Provide the (x, y) coordinate of the cell's center where the given text is located.  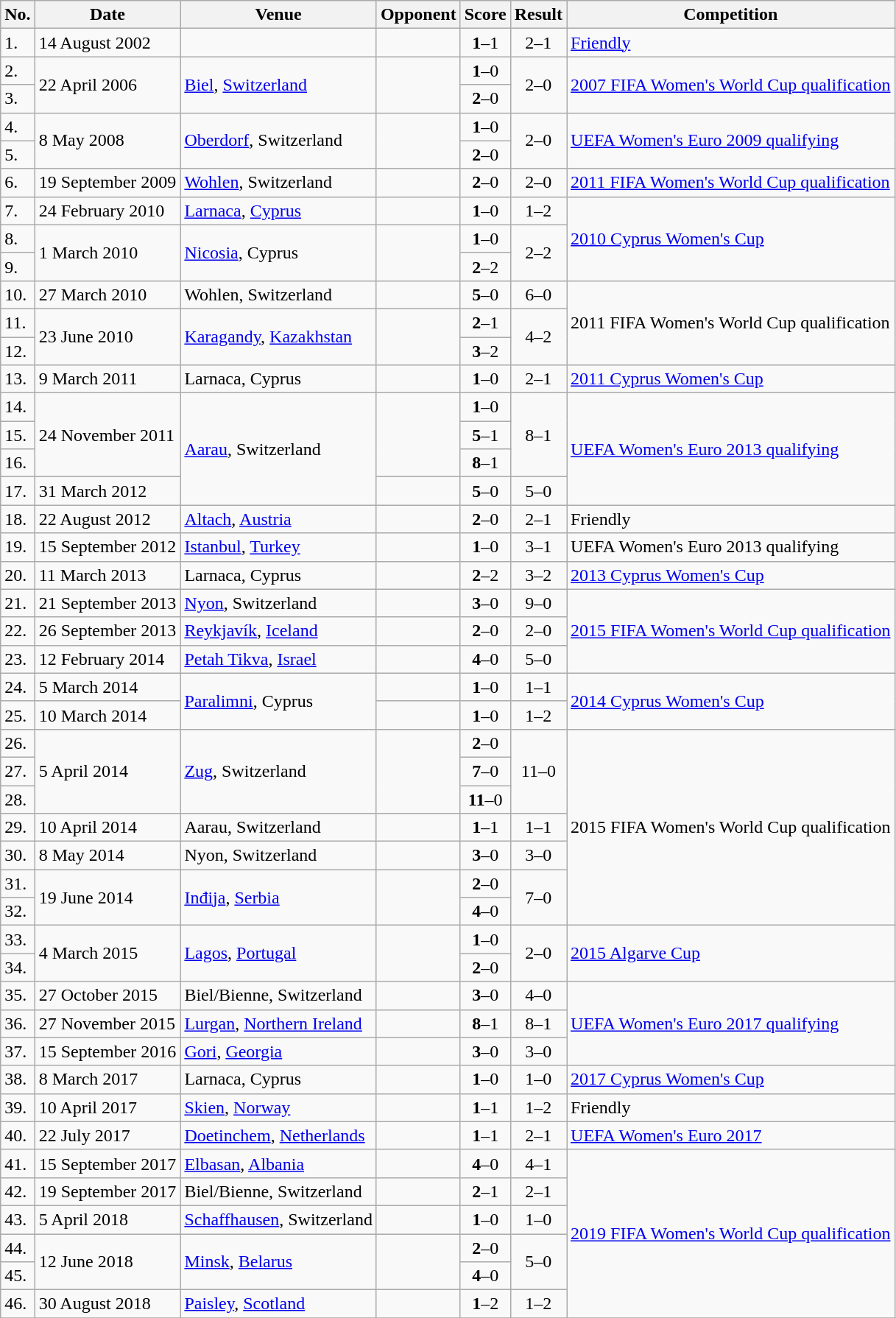
19 September 2017 (107, 1191)
27. (18, 771)
2019 FIFA Women's World Cup qualification (731, 1233)
23 June 2010 (107, 336)
43. (18, 1219)
24 February 2010 (107, 211)
5. (18, 155)
11 March 2013 (107, 575)
44. (18, 1248)
27 November 2015 (107, 1023)
4–1 (538, 1163)
15 September 2017 (107, 1163)
10 March 2014 (107, 715)
39. (18, 1107)
41. (18, 1163)
Score (485, 15)
1 March 2010 (107, 253)
2010 Cyprus Women's Cup (731, 239)
26 September 2013 (107, 631)
Competition (731, 15)
Schaffhausen, Switzerland (278, 1219)
10 April 2014 (107, 828)
Altach, Austria (278, 519)
4–2 (538, 336)
Zug, Switzerland (278, 771)
5–1 (485, 435)
17. (18, 491)
12. (18, 351)
19 September 2009 (107, 183)
Date (107, 15)
28. (18, 799)
42. (18, 1191)
33. (18, 940)
14. (18, 407)
Doetinchem, Netherlands (278, 1135)
Petah Tikva, Israel (278, 659)
9–0 (538, 603)
Inđija, Serbia (278, 898)
Lurgan, Northern Ireland (278, 1023)
18. (18, 519)
12 June 2018 (107, 1262)
1. (18, 43)
2014 Cyprus Women's Cup (731, 701)
Elbasan, Albania (278, 1163)
22 August 2012 (107, 519)
7. (18, 211)
2011 Cyprus Women's Cup (731, 379)
6–0 (538, 295)
Gori, Georgia (278, 1051)
19 June 2014 (107, 898)
31. (18, 884)
UEFA Women's Euro 2017 (731, 1135)
No. (18, 15)
Opponent (418, 15)
3–1 (538, 547)
Minsk, Belarus (278, 1262)
2017 Cyprus Women's Cup (731, 1079)
25. (18, 715)
Oberdorf, Switzerland (278, 141)
9 March 2011 (107, 379)
10. (18, 295)
2013 Cyprus Women's Cup (731, 575)
15. (18, 435)
24. (18, 687)
5 April 2014 (107, 771)
2007 FIFA Women's World Cup qualification (731, 85)
10 April 2017 (107, 1107)
26. (18, 743)
Biel, Switzerland (278, 85)
45. (18, 1276)
4 March 2015 (107, 954)
12 February 2014 (107, 659)
36. (18, 1023)
5 March 2014 (107, 687)
29. (18, 828)
9. (18, 267)
27 March 2010 (107, 295)
8 March 2017 (107, 1079)
8 May 2014 (107, 856)
Paisley, Scotland (278, 1304)
Istanbul, Turkey (278, 547)
UEFA Women's Euro 2009 qualifying (731, 141)
Nicosia, Cyprus (278, 253)
16. (18, 463)
Reykjavík, Iceland (278, 631)
Paralimni, Cyprus (278, 701)
8. (18, 239)
15 September 2012 (107, 547)
3. (18, 99)
22 April 2006 (107, 85)
34. (18, 968)
30 August 2018 (107, 1304)
38. (18, 1079)
27 October 2015 (107, 995)
14 August 2002 (107, 43)
Skien, Norway (278, 1107)
4. (18, 127)
2. (18, 71)
37. (18, 1051)
13. (18, 379)
21 September 2013 (107, 603)
30. (18, 856)
46. (18, 1304)
11. (18, 323)
5 April 2018 (107, 1219)
2015 Algarve Cup (731, 954)
21. (18, 603)
40. (18, 1135)
6. (18, 183)
24 November 2011 (107, 435)
22 July 2017 (107, 1135)
35. (18, 995)
Lagos, Portugal (278, 954)
22. (18, 631)
23. (18, 659)
Venue (278, 15)
Karagandy, Kazakhstan (278, 336)
UEFA Women's Euro 2017 qualifying (731, 1023)
8 May 2008 (107, 141)
32. (18, 912)
31 March 2012 (107, 491)
15 September 2016 (107, 1051)
Result (538, 15)
20. (18, 575)
19. (18, 547)
